Pinpoint the cell where the given text exists, returning its [X, Y] midpoint coordinate. 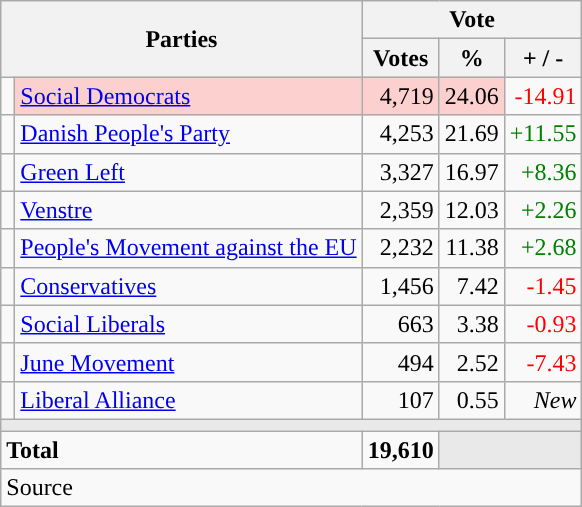
-0.93 [543, 324]
+11.55 [543, 134]
3.38 [472, 324]
Votes [400, 58]
21.69 [472, 134]
2,232 [400, 248]
Social Liberals [188, 324]
Source [292, 488]
-7.43 [543, 362]
3,327 [400, 172]
16.97 [472, 172]
24.06 [472, 96]
494 [400, 362]
1,456 [400, 286]
Conservatives [188, 286]
+8.36 [543, 172]
Venstre [188, 210]
107 [400, 400]
June Movement [188, 362]
4,719 [400, 96]
Green Left [188, 172]
+2.68 [543, 248]
New [543, 400]
% [472, 58]
2,359 [400, 210]
-1.45 [543, 286]
7.42 [472, 286]
Total [182, 449]
+ / - [543, 58]
+2.26 [543, 210]
Danish People's Party [188, 134]
Social Democrats [188, 96]
19,610 [400, 449]
People's Movement against the EU [188, 248]
663 [400, 324]
2.52 [472, 362]
Liberal Alliance [188, 400]
11.38 [472, 248]
4,253 [400, 134]
Vote [472, 20]
-14.91 [543, 96]
Parties [182, 39]
12.03 [472, 210]
0.55 [472, 400]
